Capture the cell that displays the provided text and extract its (x, y) central coordinate. 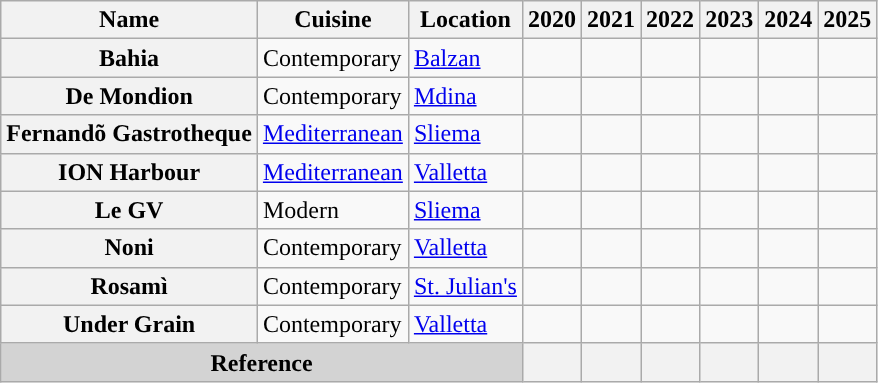
2021 (612, 20)
ION Harbour (130, 172)
St. Julian's (465, 286)
2025 (848, 20)
Under Grain (130, 324)
Location (465, 20)
Rosamì (130, 286)
Modern (332, 210)
Noni (130, 248)
Fernandõ Gastrotheque (130, 134)
2024 (788, 20)
Balzan (465, 58)
Name (130, 20)
Le GV (130, 210)
2023 (730, 20)
Mdina (465, 96)
Cuisine (332, 20)
Reference (262, 362)
2020 (552, 20)
2022 (670, 20)
De Mondion (130, 96)
Bahia (130, 58)
